Determine the (X, Y) coordinate at the center of the cell enclosing the given text.  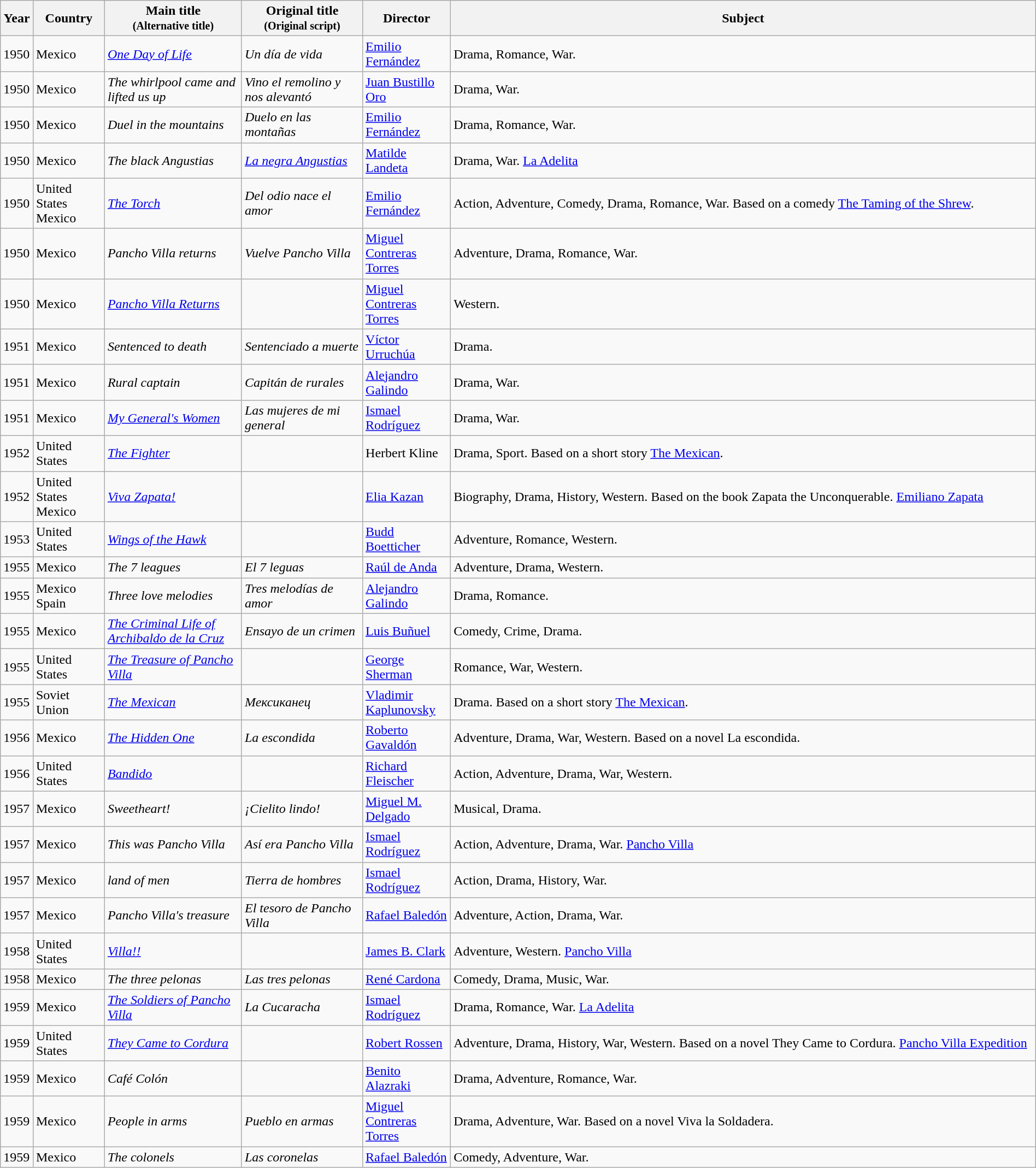
James B. Clark (407, 951)
Adventure, Drama, Romance, War. (743, 253)
Drama. (743, 346)
Western. (743, 304)
My General's Women (173, 417)
¡Cielito lindo! (302, 809)
Así era Pancho Villa (302, 845)
Villa!! (173, 951)
Musical, Drama. (743, 809)
Comedy, Adventure, War. (743, 1157)
The whirlpool came and lifted us up (173, 90)
El 7 leguas (302, 568)
Bandido (173, 774)
Adventure, Drama, Western. (743, 568)
Tres melodías de amor (302, 595)
Pueblo en armas (302, 1122)
The colonels (173, 1157)
Roberto Gavaldón (407, 738)
Drama, Sport. Based on a short story The Mexican. (743, 453)
Original title(Original script) (302, 19)
Drama, War. La Adelita (743, 161)
Juan Bustillo Oro (407, 90)
Three love melodies (173, 595)
René Cardona (407, 979)
Soviet Union (69, 703)
Benito Alazraki (407, 1078)
Pancho Villa Returns (173, 304)
Robert Rossen (407, 1042)
Rural captain (173, 382)
Café Colón (173, 1078)
Action, Adventure, Drama, War. Pancho Villa (743, 845)
Duel in the mountains (173, 125)
Year (17, 19)
Pancho Villa returns (173, 253)
Las tres pelonas (302, 979)
La escondida (302, 738)
The Treasure of Pancho Villa (173, 666)
El tesoro de Pancho Villa (302, 916)
The 7 leagues (173, 568)
Vino el remolino y nos alevantó (302, 90)
The Hidden One (173, 738)
Drama, Adventure, War. Based on a novel Viva la Soldadera. (743, 1122)
The Criminal Life of Archibaldo de la Cruz (173, 632)
1953 (17, 540)
Main title(Alternative title) (173, 19)
Drama, Romance. (743, 595)
Country (69, 19)
Pancho Villa's treasure (173, 916)
Comedy, Crime, Drama. (743, 632)
Director (407, 19)
Viva Zapata! (173, 496)
Matilde Landeta (407, 161)
Vuelve Pancho Villa (302, 253)
Tierra de hombres (302, 880)
Vladimir Kaplunovsky (407, 703)
The three pelonas (173, 979)
Sentenced to death (173, 346)
Luis Buñuel (407, 632)
Ensayo de un crimen (302, 632)
Wings of the Hawk (173, 540)
People in arms (173, 1122)
Мексиканец (302, 703)
Raúl de Anda (407, 568)
Sentenciado a muerte (302, 346)
They Came to Cordura (173, 1042)
Víctor Urruchúa (407, 346)
Adventure, Drama, History, War, Western. Based on a novel They Came to Cordura. Pancho Villa Expedition (743, 1042)
The black Angustias (173, 161)
Adventure, Action, Drama, War. (743, 916)
Adventure, Western. Pancho Villa (743, 951)
Drama, Adventure, Romance, War. (743, 1078)
This was Pancho Villa (173, 845)
Capitán de rurales (302, 382)
Elia Kazan (407, 496)
Adventure, Drama, War, Western. Based on a novel La escondida. (743, 738)
The Soldiers of Pancho Villa (173, 1007)
One Day of Life (173, 54)
The Mexican (173, 703)
MexicoSpain (69, 595)
Un día de vida (302, 54)
George Sherman (407, 666)
Romance, War, Western. (743, 666)
Action, Drama, History, War. (743, 880)
La Cucaracha (302, 1007)
Drama, Romance, War. La Adelita (743, 1007)
Miguel M. Delgado (407, 809)
Subject (743, 19)
Richard Fleischer (407, 774)
Sweetheart! (173, 809)
La negra Angustias (302, 161)
Adventure, Romance, Western. (743, 540)
Las coronelas (302, 1157)
land of men (173, 880)
The Fighter (173, 453)
Las mujeres de mi general (302, 417)
Herbert Kline (407, 453)
Duelo en las montañas (302, 125)
Drama. Based on a short story The Mexican. (743, 703)
Action, Adventure, Comedy, Drama, Romance, War. Based on a comedy The Taming of the Shrew. (743, 203)
The Torch (173, 203)
Comedy, Drama, Music, War. (743, 979)
Biography, Drama, History, Western. Based on the book Zapata the Unconquerable. Emiliano Zapata (743, 496)
Action, Adventure, Drama, War, Western. (743, 774)
Budd Boetticher (407, 540)
Del odio nace el amor (302, 203)
